Extract the [X, Y] coordinate from the center of the cell holding the provided text.  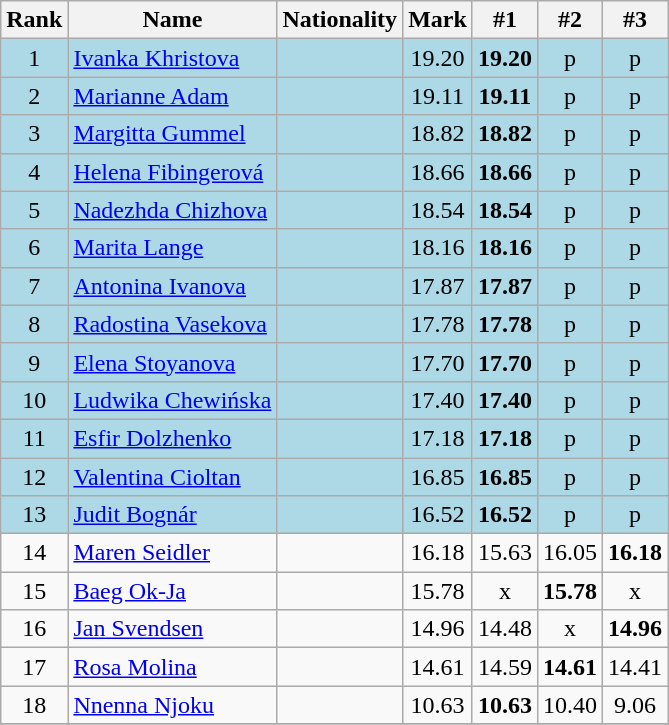
Judit Bognár [172, 515]
Esfir Dolzhenko [172, 438]
17 [34, 667]
14.59 [504, 667]
15 [34, 591]
Helena Fibingerová [172, 172]
3 [34, 134]
1 [34, 58]
Nadezhda Chizhova [172, 210]
#3 [634, 20]
2 [34, 96]
Rosa Molina [172, 667]
14 [34, 553]
12 [34, 477]
Baeg Ok-Ja [172, 591]
11 [34, 438]
14.48 [504, 629]
Marita Lange [172, 248]
6 [34, 248]
#1 [504, 20]
Mark [438, 20]
10.40 [570, 705]
15.63 [504, 553]
Jan Svendsen [172, 629]
Margitta Gummel [172, 134]
Name [172, 20]
#2 [570, 20]
16.05 [570, 553]
9 [34, 362]
5 [34, 210]
Radostina Vasekova [172, 324]
Antonina Ivanova [172, 286]
10 [34, 400]
4 [34, 172]
9.06 [634, 705]
18 [34, 705]
14.41 [634, 667]
Nationality [340, 20]
13 [34, 515]
Ivanka Khristova [172, 58]
7 [34, 286]
8 [34, 324]
Ludwika Chewińska [172, 400]
16 [34, 629]
Marianne Adam [172, 96]
Maren Seidler [172, 553]
Nnenna Njoku [172, 705]
Valentina Cioltan [172, 477]
Rank [34, 20]
Elena Stoyanova [172, 362]
